Capture the cell that displays the provided text and extract its (x, y) central coordinate. 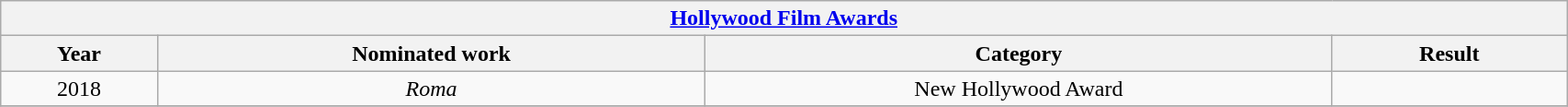
Category (1019, 53)
New Hollywood Award (1019, 89)
Hollywood Film Awards (784, 18)
Nominated work (432, 53)
Result (1450, 53)
Year (79, 53)
Roma (432, 89)
2018 (79, 89)
